Identify which cell holds the provided text, then report its (X, Y) central coordinate. 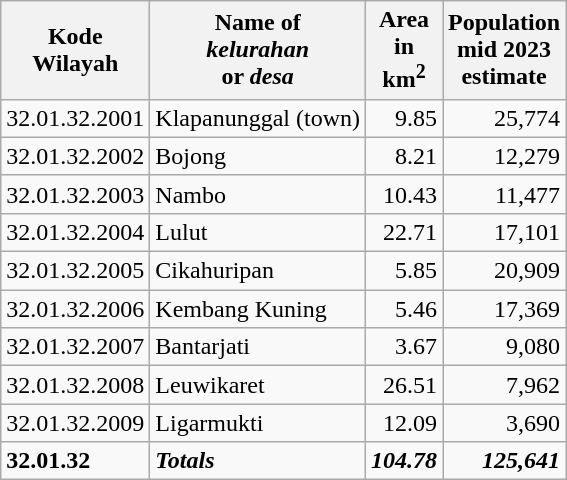
8.21 (404, 156)
32.01.32.2007 (76, 347)
9.85 (404, 118)
Bojong (258, 156)
20,909 (504, 271)
12.09 (404, 423)
11,477 (504, 194)
32.01.32 (76, 461)
9,080 (504, 347)
22.71 (404, 232)
32.01.32.2006 (76, 309)
7,962 (504, 385)
Kode Wilayah (76, 50)
104.78 (404, 461)
Area in km2 (404, 50)
17,369 (504, 309)
26.51 (404, 385)
25,774 (504, 118)
32.01.32.2008 (76, 385)
Leuwikaret (258, 385)
17,101 (504, 232)
5.85 (404, 271)
32.01.32.2003 (76, 194)
Kembang Kuning (258, 309)
Ligarmukti (258, 423)
32.01.32.2005 (76, 271)
5.46 (404, 309)
Totals (258, 461)
Cikahuripan (258, 271)
12,279 (504, 156)
3.67 (404, 347)
Nambo (258, 194)
Populationmid 2023estimate (504, 50)
32.01.32.2004 (76, 232)
Bantarjati (258, 347)
32.01.32.2009 (76, 423)
Name of kelurahan or desa (258, 50)
10.43 (404, 194)
125,641 (504, 461)
3,690 (504, 423)
32.01.32.2002 (76, 156)
32.01.32.2001 (76, 118)
Klapanunggal (town) (258, 118)
Lulut (258, 232)
